Return (X, Y) of the center of cell containing provided text 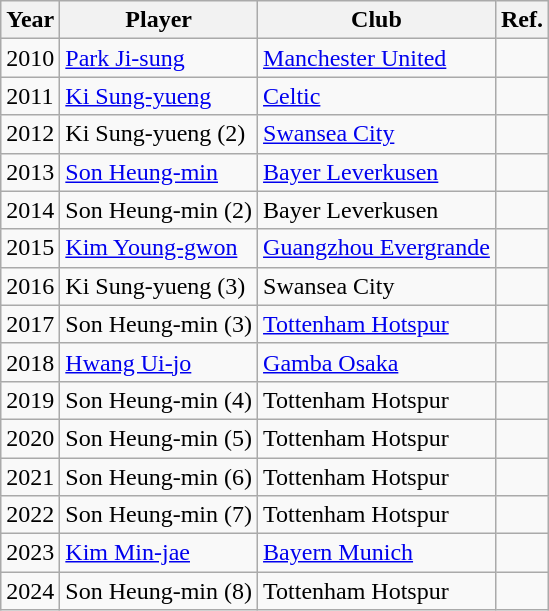
Son Heung-min (7) (159, 515)
2020 (30, 438)
Kim Young-gwon (159, 248)
Son Heung-min (159, 172)
2012 (30, 134)
2014 (30, 210)
Son Heung-min (4) (159, 400)
2023 (30, 553)
2016 (30, 286)
Hwang Ui-jo (159, 362)
2021 (30, 477)
Manchester United (377, 58)
Ref. (522, 20)
Park Ji-sung (159, 58)
Club (377, 20)
Son Heung-min (3) (159, 324)
2018 (30, 362)
2013 (30, 172)
Year (30, 20)
2010 (30, 58)
2017 (30, 324)
Gamba Osaka (377, 362)
2024 (30, 591)
Son Heung-min (2) (159, 210)
Player (159, 20)
Son Heung-min (5) (159, 438)
Ki Sung-yueng (3) (159, 286)
Son Heung-min (8) (159, 591)
2022 (30, 515)
2015 (30, 248)
Guangzhou Evergrande (377, 248)
Ki Sung-yueng (2) (159, 134)
Bayern Munich (377, 553)
Celtic (377, 96)
Son Heung-min (6) (159, 477)
2011 (30, 96)
Kim Min-jae (159, 553)
2019 (30, 400)
Ki Sung-yueng (159, 96)
